Return [X, Y] of the center of cell containing provided text 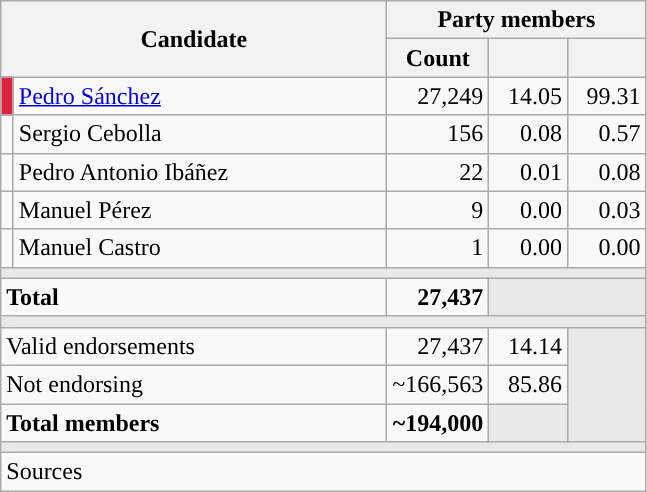
Manuel Castro [200, 248]
0.57 [606, 134]
0.01 [528, 172]
14.05 [528, 96]
Party members [516, 20]
~166,563 [438, 384]
Manuel Pérez [200, 210]
27,249 [438, 96]
0.03 [606, 210]
~194,000 [438, 423]
Pedro Antonio Ibáñez [200, 172]
Candidate [194, 39]
156 [438, 134]
1 [438, 248]
Sergio Cebolla [200, 134]
14.14 [528, 346]
99.31 [606, 96]
Pedro Sánchez [200, 96]
85.86 [528, 384]
Valid endorsements [194, 346]
Count [438, 58]
22 [438, 172]
Not endorsing [194, 384]
Total members [194, 423]
Sources [324, 472]
9 [438, 210]
Total [194, 297]
